Locate the cell with the specified text and output its [X, Y] center coordinate. 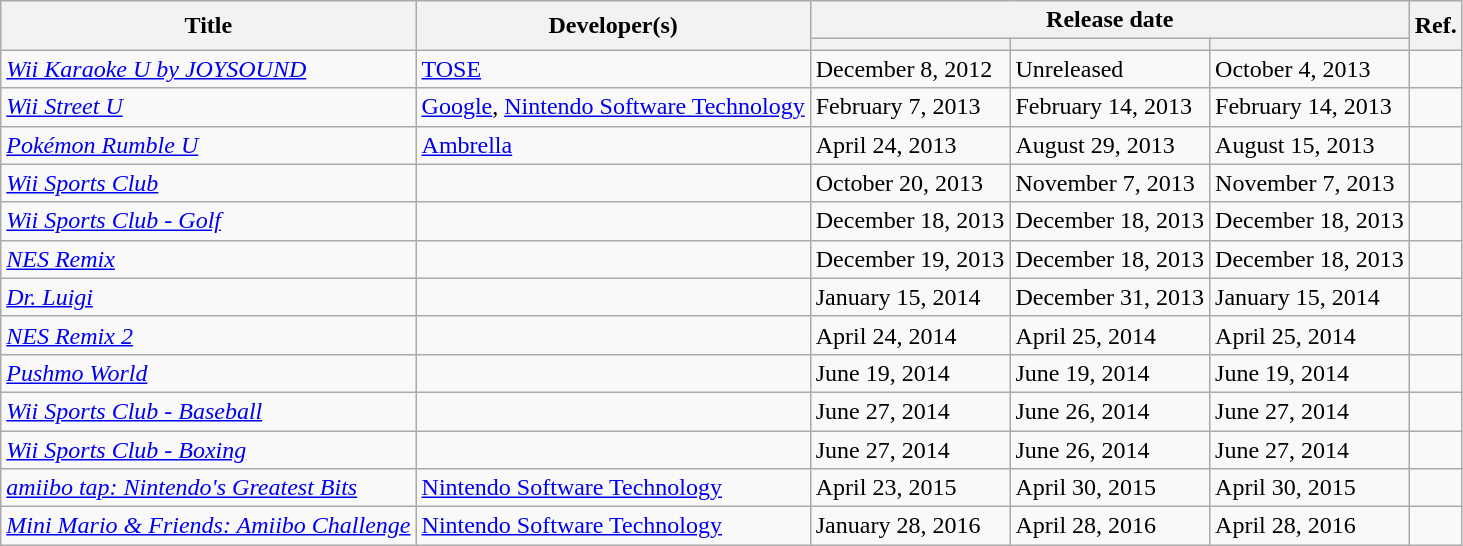
Unreleased [1110, 69]
Wii Sports Club - Baseball [208, 411]
December 19, 2013 [910, 259]
December 31, 2013 [1110, 297]
August 29, 2013 [1110, 145]
Ref. [1436, 26]
April 23, 2015 [910, 488]
October 20, 2013 [910, 183]
Wii Karaoke U by JOYSOUND [208, 69]
Ambrella [613, 145]
NES Remix [208, 259]
April 24, 2014 [910, 335]
Wii Street U [208, 107]
amiibo tap: Nintendo's Greatest Bits [208, 488]
Dr. Luigi [208, 297]
December 8, 2012 [910, 69]
April 24, 2013 [910, 145]
Pushmo World [208, 373]
Google, Nintendo Software Technology [613, 107]
Title [208, 26]
Mini Mario & Friends: Amiibo Challenge [208, 526]
Developer(s) [613, 26]
Wii Sports Club [208, 183]
October 4, 2013 [1310, 69]
Wii Sports Club - Boxing [208, 449]
Pokémon Rumble U [208, 145]
August 15, 2013 [1310, 145]
TOSE [613, 69]
January 28, 2016 [910, 526]
NES Remix 2 [208, 335]
Release date [1110, 20]
Wii Sports Club - Golf [208, 221]
February 7, 2013 [910, 107]
